Scan for the cell matching the given text and deliver its [X, Y] coordinate at center. 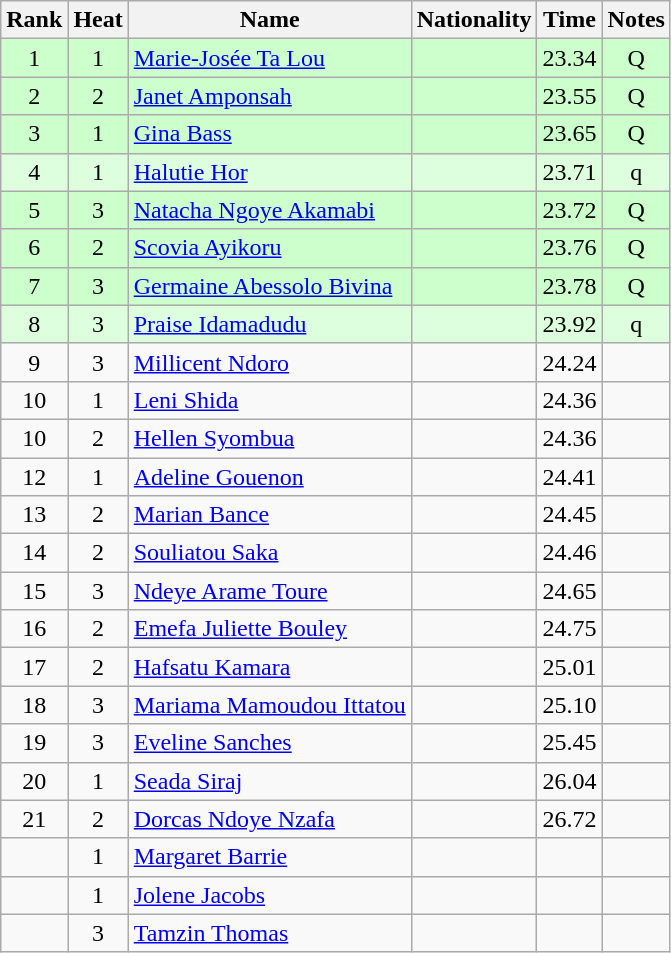
Gina Bass [270, 134]
Hafsatu Kamara [270, 667]
Souliatou Saka [270, 553]
25.10 [570, 705]
23.92 [570, 324]
26.04 [570, 781]
Leni Shida [270, 400]
Dorcas Ndoye Nzafa [270, 819]
Jolene Jacobs [270, 895]
17 [34, 667]
Marian Bance [270, 515]
Mariama Mamoudou Ittatou [270, 705]
26.72 [570, 819]
Emefa Juliette Bouley [270, 629]
Marie-Josée Ta Lou [270, 58]
23.71 [570, 172]
24.41 [570, 477]
Time [570, 20]
23.76 [570, 248]
25.45 [570, 743]
12 [34, 477]
24.65 [570, 591]
23.65 [570, 134]
9 [34, 362]
21 [34, 819]
14 [34, 553]
Ndeye Arame Toure [270, 591]
Heat [98, 20]
24.75 [570, 629]
4 [34, 172]
Margaret Barrie [270, 857]
16 [34, 629]
20 [34, 781]
Natacha Ngoye Akamabi [270, 210]
Germaine Abessolo Bivina [270, 286]
23.34 [570, 58]
23.72 [570, 210]
Halutie Hor [270, 172]
Rank [34, 20]
24.24 [570, 362]
25.01 [570, 667]
8 [34, 324]
Praise Idamadudu [270, 324]
24.46 [570, 553]
23.78 [570, 286]
Seada Siraj [270, 781]
Tamzin Thomas [270, 933]
7 [34, 286]
19 [34, 743]
15 [34, 591]
Notes [636, 20]
23.55 [570, 96]
24.45 [570, 515]
6 [34, 248]
18 [34, 705]
Eveline Sanches [270, 743]
Adeline Gouenon [270, 477]
Nationality [474, 20]
Janet Amponsah [270, 96]
5 [34, 210]
Millicent Ndoro [270, 362]
Hellen Syombua [270, 438]
13 [34, 515]
Name [270, 20]
Scovia Ayikoru [270, 248]
